Output the (X, Y) coordinate of the center of the cell containing the given text.  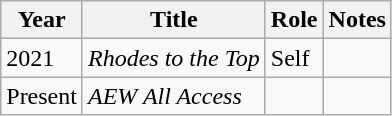
Rhodes to the Top (174, 58)
AEW All Access (174, 96)
2021 (42, 58)
Notes (357, 20)
Self (294, 58)
Year (42, 20)
Role (294, 20)
Present (42, 96)
Title (174, 20)
